Determine the (x, y) coordinate at the center of the cell enclosing the given text.  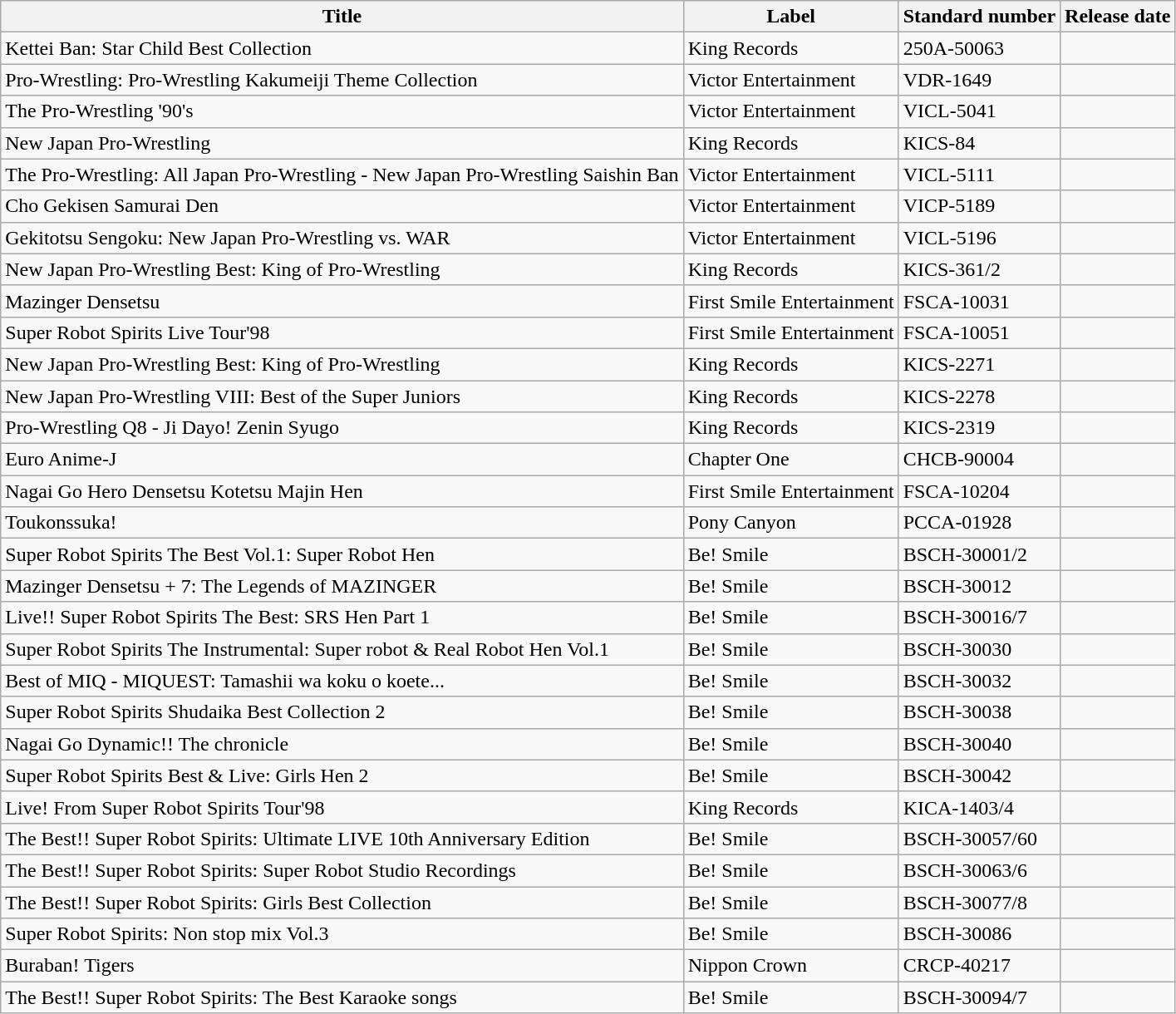
FSCA-10204 (979, 491)
VICP-5189 (979, 206)
VICL-5041 (979, 111)
Pony Canyon (791, 523)
BSCH-30030 (979, 649)
KICS-2271 (979, 364)
KICS-361/2 (979, 269)
Label (791, 17)
Super Robot Spirits Shudaika Best Collection 2 (342, 712)
BSCH-30077/8 (979, 902)
Gekitotsu Sengoku: New Japan Pro-Wrestling vs. WAR (342, 238)
BSCH-30042 (979, 775)
The Pro-Wrestling '90's (342, 111)
Nippon Crown (791, 966)
VDR-1649 (979, 80)
BSCH-30040 (979, 744)
Title (342, 17)
BSCH-30057/60 (979, 839)
Toukonssuka! (342, 523)
BSCH-30016/7 (979, 618)
Pro-Wrestling Q8 - Ji Dayo! Zenin Syugo (342, 428)
The Best!! Super Robot Spirits: Ultimate LIVE 10th Anniversary Edition (342, 839)
Super Robot Spirits Best & Live: Girls Hen 2 (342, 775)
Super Robot Spirits The Instrumental: Super robot & Real Robot Hen Vol.1 (342, 649)
VICL-5111 (979, 175)
Pro-Wrestling: Pro-Wrestling Kakumeiji Theme Collection (342, 80)
BSCH-30038 (979, 712)
Mazinger Densetsu (342, 301)
New Japan Pro-Wrestling (342, 143)
250A-50063 (979, 48)
BSCH-30012 (979, 586)
The Best!! Super Robot Spirits: Super Robot Studio Recordings (342, 870)
Chapter One (791, 460)
Euro Anime-J (342, 460)
Live!! Super Robot Spirits The Best: SRS Hen Part 1 (342, 618)
FSCA-10031 (979, 301)
Release date (1118, 17)
Standard number (979, 17)
Cho Gekisen Samurai Den (342, 206)
KICS-2278 (979, 396)
BSCH-30086 (979, 934)
Buraban! Tigers (342, 966)
FSCA-10051 (979, 332)
BSCH-30032 (979, 681)
KICS-2319 (979, 428)
Super Robot Spirits: Non stop mix Vol.3 (342, 934)
The Best!! Super Robot Spirits: Girls Best Collection (342, 902)
Mazinger Densetsu + 7: The Legends of MAZINGER (342, 586)
The Best!! Super Robot Spirits: The Best Karaoke songs (342, 997)
BSCH-30001/2 (979, 554)
Super Robot Spirits Live Tour'98 (342, 332)
Super Robot Spirits The Best Vol.1: Super Robot Hen (342, 554)
Kettei Ban: Star Child Best Collection (342, 48)
Nagai Go Hero Densetsu Kotetsu Majin Hen (342, 491)
KICS-84 (979, 143)
Live! From Super Robot Spirits Tour'98 (342, 807)
BSCH-30094/7 (979, 997)
Nagai Go Dynamic!! The chronicle (342, 744)
VICL-5196 (979, 238)
BSCH-30063/6 (979, 870)
New Japan Pro-Wrestling VIII: Best of the Super Juniors (342, 396)
CHCB-90004 (979, 460)
PCCA-01928 (979, 523)
KICA-1403/4 (979, 807)
Best of MIQ - MIQUEST: Tamashii wa koku o koete... (342, 681)
CRCP-40217 (979, 966)
The Pro-Wrestling: All Japan Pro-Wrestling - New Japan Pro-Wrestling Saishin Ban (342, 175)
